Identify which cell holds the provided text, then report its [X, Y] central coordinate. 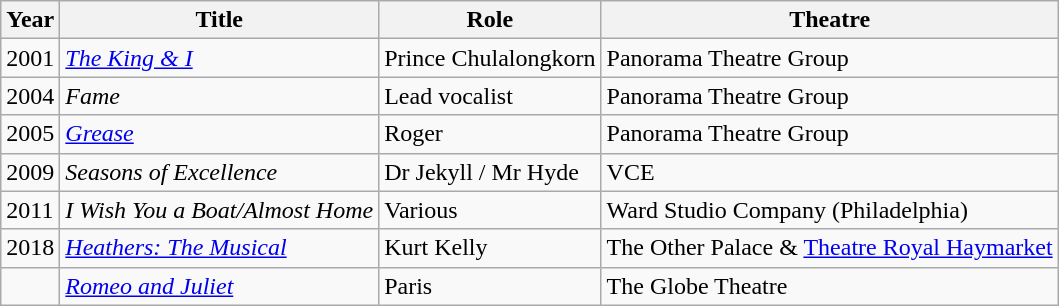
Theatre [830, 20]
2004 [30, 96]
Fame [220, 96]
The Globe Theatre [830, 286]
Romeo and Juliet [220, 286]
Roger [490, 134]
2001 [30, 58]
Title [220, 20]
2018 [30, 248]
The King & I [220, 58]
Various [490, 210]
Role [490, 20]
Ward Studio Company (Philadelphia) [830, 210]
Heathers: The Musical [220, 248]
Kurt Kelly [490, 248]
2011 [30, 210]
Dr Jekyll / Mr Hyde [490, 172]
Grease [220, 134]
Paris [490, 286]
Seasons of Excellence [220, 172]
VCE [830, 172]
Prince Chulalongkorn [490, 58]
The Other Palace & Theatre Royal Haymarket [830, 248]
2005 [30, 134]
Lead vocalist [490, 96]
Year [30, 20]
2009 [30, 172]
I Wish You a Boat/Almost Home [220, 210]
